Capture the cell that displays the provided text and extract its [X, Y] central coordinate. 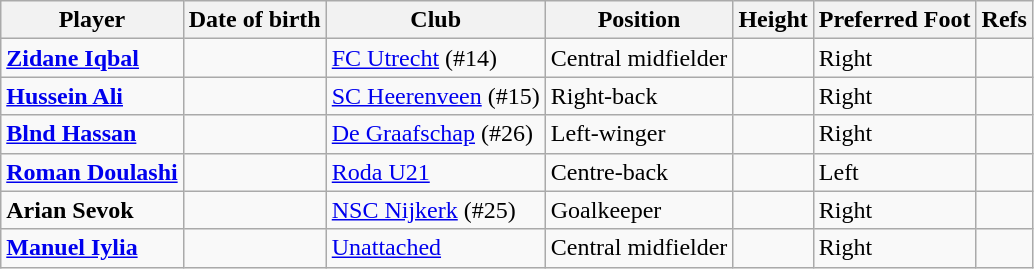
Arian Sevok [92, 210]
Unattached [436, 248]
Height [773, 20]
Refs [1004, 20]
Preferred Foot [894, 20]
Manuel Iylia [92, 248]
Hussein Ali [92, 96]
Goalkeeper [639, 210]
Left [894, 172]
Centre-back [639, 172]
FC Utrecht (#14) [436, 58]
Position [639, 20]
Right-back [639, 96]
Roda U21 [436, 172]
Left-winger [639, 134]
Blnd Hassan [92, 134]
Club [436, 20]
De Graafschap (#26) [436, 134]
Roman Doulashi [92, 172]
SC Heerenveen (#15) [436, 96]
Zidane Iqbal [92, 58]
NSC Nijkerk (#25) [436, 210]
Player [92, 20]
Date of birth [254, 20]
